Determine the [X, Y] coordinate at the center of the cell enclosing the given text.  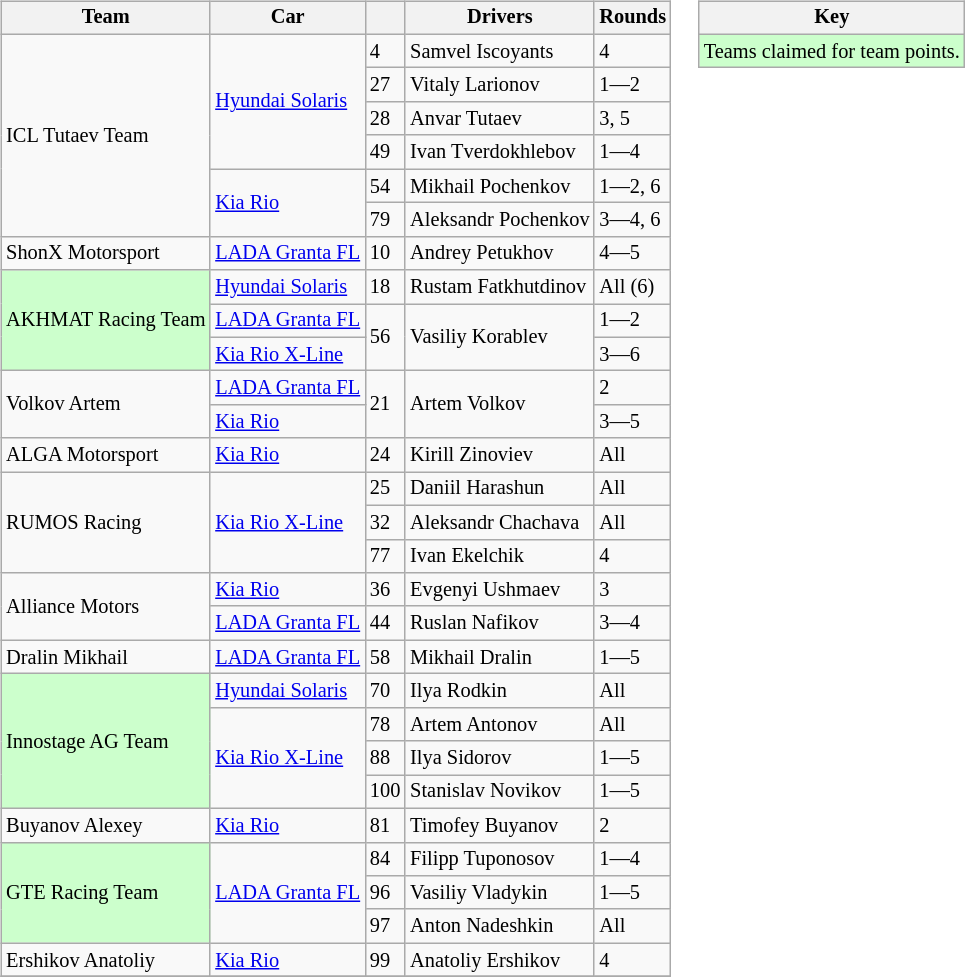
Mikhail Pochenkov [500, 186]
GTE Racing Team [106, 892]
Rounds [632, 18]
All (6) [632, 287]
99 [385, 960]
RUMOS Racing [106, 522]
Mikhail Dralin [500, 657]
3—4 [632, 623]
3—6 [632, 354]
Anatoliy Ershikov [500, 960]
Teams claimed for team points. [832, 51]
Ivan Tverdokhlebov [500, 152]
84 [385, 859]
Anton Nadeshkin [500, 926]
56 [385, 338]
44 [385, 623]
54 [385, 186]
78 [385, 724]
AKHMAT Racing Team [106, 320]
Ruslan Nafikov [500, 623]
Ivan Ekelchik [500, 556]
Aleksandr Pochenkov [500, 220]
32 [385, 522]
77 [385, 556]
3, 5 [632, 119]
3—5 [632, 422]
Dralin Mikhail [106, 657]
ShonX Motorsport [106, 253]
Car [288, 18]
100 [385, 792]
97 [385, 926]
Key [832, 18]
ALGA Motorsport [106, 455]
Vasiliy Korablev [500, 338]
Artem Volkov [500, 404]
Innostage AG Team [106, 742]
Vasiliy Vladykin [500, 893]
3—4, 6 [632, 220]
Stanislav Novikov [500, 792]
Aleksandr Chachava [500, 522]
Ershikov Anatoliy [106, 960]
88 [385, 758]
Buyanov Alexey [106, 825]
4—5 [632, 253]
28 [385, 119]
Vitaly Larionov [500, 85]
1—2, 6 [632, 186]
Timofey Buyanov [500, 825]
Samvel Iscoyants [500, 51]
Evgenyi Ushmaev [500, 590]
Filipp Tuponosov [500, 859]
96 [385, 893]
Ilya Sidorov [500, 758]
27 [385, 85]
ICL Tutaev Team [106, 135]
Andrey Petukhov [500, 253]
Daniil Harashun [500, 489]
24 [385, 455]
18 [385, 287]
81 [385, 825]
58 [385, 657]
Team [106, 18]
21 [385, 404]
70 [385, 691]
79 [385, 220]
Alliance Motors [106, 606]
49 [385, 152]
Drivers [500, 18]
Kirill Zinoviev [500, 455]
10 [385, 253]
Artem Antonov [500, 724]
36 [385, 590]
Volkov Artem [106, 404]
25 [385, 489]
Ilya Rodkin [500, 691]
Anvar Tutaev [500, 119]
3 [632, 590]
Rustam Fatkhutdinov [500, 287]
